Extract the (X, Y) coordinate from the center of the cell holding the provided text.  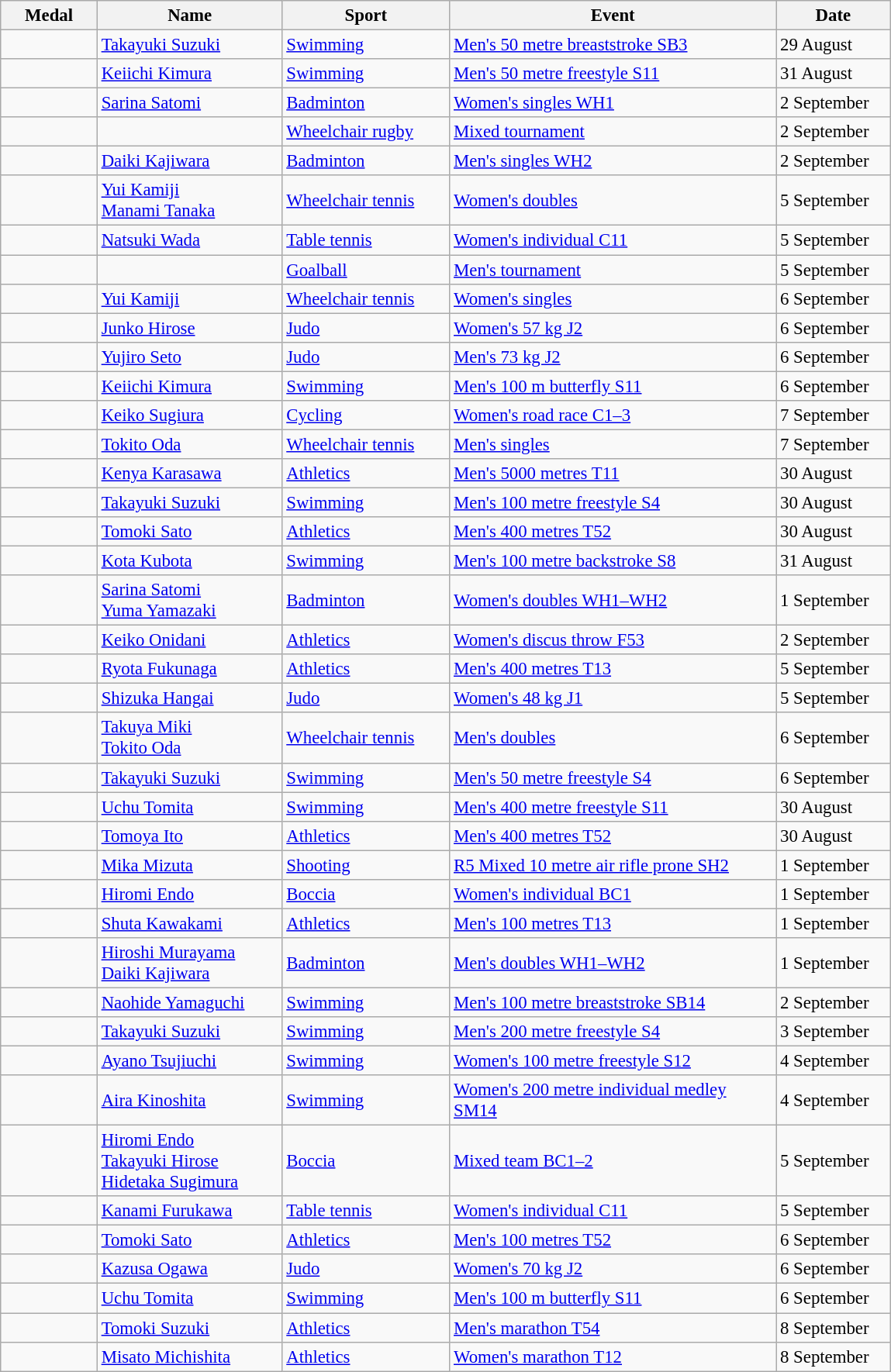
Junko Hirose (189, 328)
Yui KamijiManami Tanaka (189, 200)
Men's 50 metre freestyle S4 (613, 777)
Kanami Furukawa (189, 1211)
Kota Kubota (189, 561)
Wheelchair rugby (366, 132)
Shizuka Hangai (189, 698)
Naohide Yamaguchi (189, 1002)
Women's singles (613, 298)
Men's singles (613, 444)
Sarina SatomiYuma Yamazaki (189, 600)
Men's 73 kg J2 (613, 357)
Daiki Kajiwara (189, 161)
Goalball (366, 270)
Women's 200 metre individual medley SM14 (613, 1101)
Mixed tournament (613, 132)
Hiromi EndoTakayuki HiroseHidetaka Sugimura (189, 1161)
Women's 57 kg J2 (613, 328)
Keiko Sugiura (189, 415)
Tomoki Suzuki (189, 1328)
Women's road race C1–3 (613, 415)
Women's singles WH1 (613, 103)
Ayano Tsujiuchi (189, 1061)
29 August (833, 45)
Men's doubles WH1–WH2 (613, 963)
Hiroshi MurayamaDaiki Kajiwara (189, 963)
Men's marathon T54 (613, 1328)
Ryota Fukunaga (189, 669)
Shuta Kawakami (189, 923)
Takuya MikiTokito Oda (189, 738)
Kazusa Ogawa (189, 1269)
Men's 200 metre freestyle S4 (613, 1032)
Men's 100 metres T52 (613, 1240)
Yui Kamiji (189, 298)
3 September (833, 1032)
Men's singles WH2 (613, 161)
Mika Mizuta (189, 865)
Women's doubles (613, 200)
Men's tournament (613, 270)
Women's 48 kg J1 (613, 698)
Natsuki Wada (189, 240)
Sport (366, 16)
Medal (50, 16)
Women's individual BC1 (613, 895)
Men's 50 metre freestyle S11 (613, 74)
Mixed team BC1–2 (613, 1161)
Men's 400 metres T13 (613, 669)
Tomoya Ito (189, 836)
Women's marathon T12 (613, 1356)
Men's 5000 metres T11 (613, 474)
Date (833, 16)
Tokito Oda (189, 444)
Name (189, 16)
Men's 400 metre freestyle S11 (613, 807)
Cycling (366, 415)
Sarina Satomi (189, 103)
Yujiro Seto (189, 357)
Men's doubles (613, 738)
Men's 100 metre backstroke S8 (613, 561)
Event (613, 16)
Women's doubles WH1–WH2 (613, 600)
Kenya Karasawa (189, 474)
Men's 100 metre freestyle S4 (613, 502)
Misato Michishita (189, 1356)
Aira Kinoshita (189, 1101)
Women's 70 kg J2 (613, 1269)
Shooting (366, 865)
Hiromi Endo (189, 895)
Women's 100 metre freestyle S12 (613, 1061)
Men's 50 metre breaststroke SB3 (613, 45)
Men's 100 metres T13 (613, 923)
Men's 100 metre breaststroke SB14 (613, 1002)
Women's discus throw F53 (613, 640)
R5 Mixed 10 metre air rifle prone SH2 (613, 865)
Keiko Onidani (189, 640)
